From the cell containing the given text, extract its center point as [X, Y] coordinate. 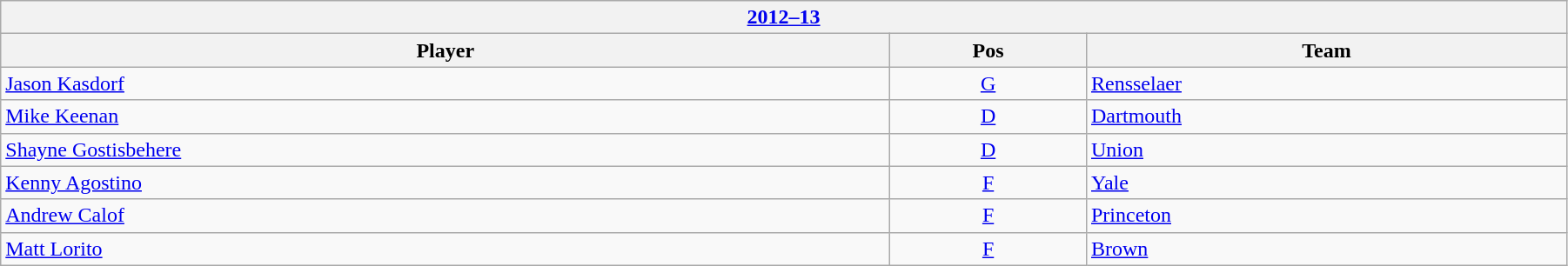
Rensselaer [1326, 83]
Union [1326, 150]
Shayne Gostisbehere [446, 150]
Dartmouth [1326, 116]
Pos [988, 50]
Brown [1326, 249]
2012–13 [784, 17]
Andrew Calof [446, 216]
Jason Kasdorf [446, 83]
Mike Keenan [446, 116]
Yale [1326, 183]
Kenny Agostino [446, 183]
Team [1326, 50]
Princeton [1326, 216]
Matt Lorito [446, 249]
Player [446, 50]
G [988, 83]
